Find where the given text appears and provide that cell's center as [x, y] coordinate. 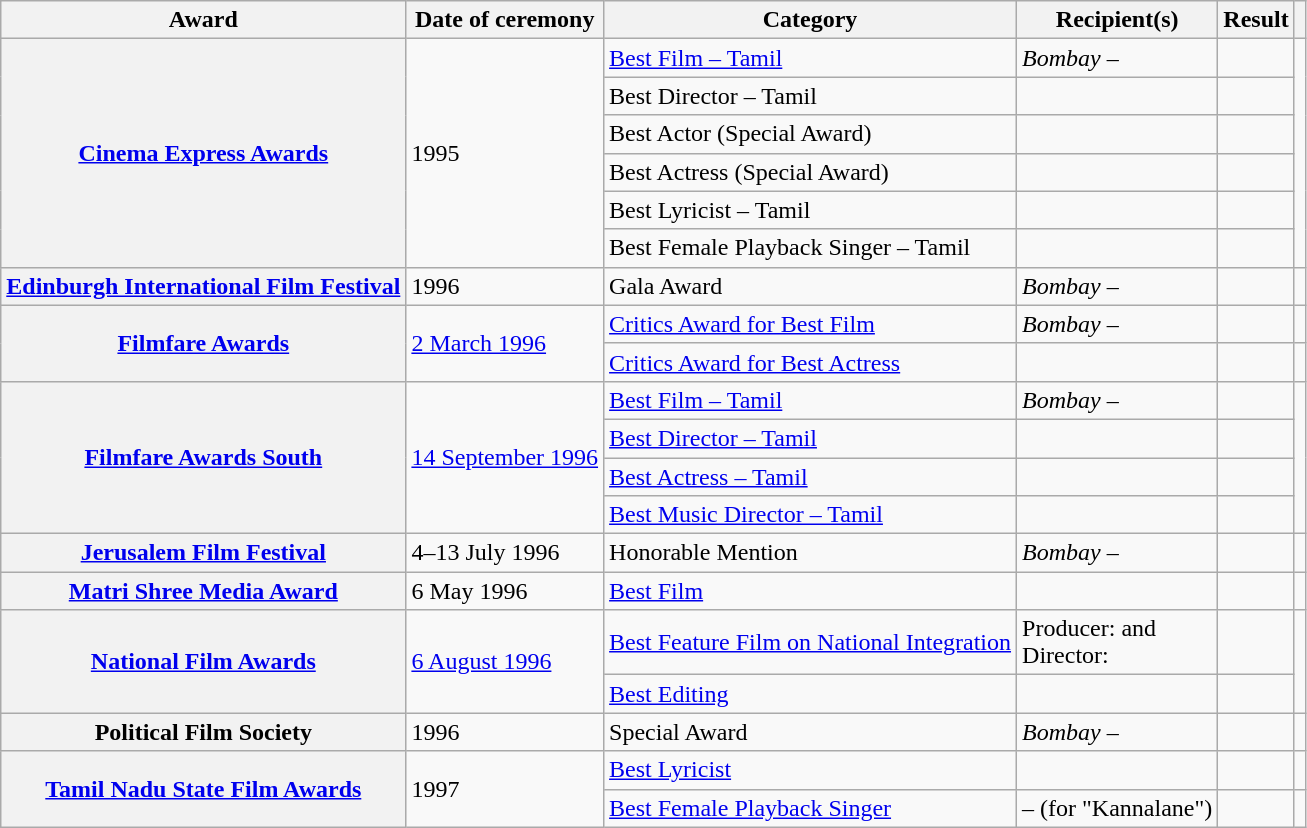
2 March 1996 [505, 343]
1997 [505, 789]
1995 [505, 153]
Best Actress (Special Award) [810, 172]
Best Actor (Special Award) [810, 134]
Political Film Society [204, 732]
National Film Awards [204, 662]
– (for "Kannalane") [1118, 808]
Best Female Playback Singer [810, 808]
6 August 1996 [505, 662]
Critics Award for Best Film [810, 324]
Recipient(s) [1118, 20]
Filmfare Awards [204, 343]
Jerusalem Film Festival [204, 553]
Tamil Nadu State Film Awards [204, 789]
Best Editing [810, 694]
Best Film [810, 591]
Best Lyricist – Tamil [810, 210]
Best Music Director – Tamil [810, 515]
Date of ceremony [505, 20]
Award [204, 20]
Gala Award [810, 286]
6 May 1996 [505, 591]
Critics Award for Best Actress [810, 362]
Producer: and Director: [1118, 642]
Cinema Express Awards [204, 153]
Filmfare Awards South [204, 457]
Edinburgh International Film Festival [204, 286]
Matri Shree Media Award [204, 591]
Category [810, 20]
Best Female Playback Singer – Tamil [810, 248]
Special Award [810, 732]
14 September 1996 [505, 457]
Best Feature Film on National Integration [810, 642]
4–13 July 1996 [505, 553]
Best Lyricist [810, 770]
Honorable Mention [810, 553]
Best Actress – Tamil [810, 477]
Result [1256, 20]
